Return the [x, y] coordinate for the center point of the cell that contains the specified text.  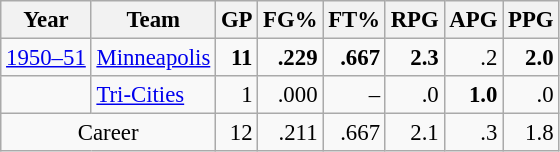
Tri-Cities [153, 95]
2.0 [531, 58]
PPG [531, 20]
Team [153, 20]
Minneapolis [153, 58]
Year [46, 20]
1950–51 [46, 58]
RPG [414, 20]
FG% [290, 20]
.211 [290, 133]
FT% [354, 20]
1.8 [531, 133]
.229 [290, 58]
12 [237, 133]
Career [108, 133]
.000 [290, 95]
.2 [474, 58]
11 [237, 58]
– [354, 95]
1 [237, 95]
APG [474, 20]
GP [237, 20]
.3 [474, 133]
2.3 [414, 58]
1.0 [474, 95]
2.1 [414, 133]
